Determine the [X, Y] coordinate at the center of the cell enclosing the given text.  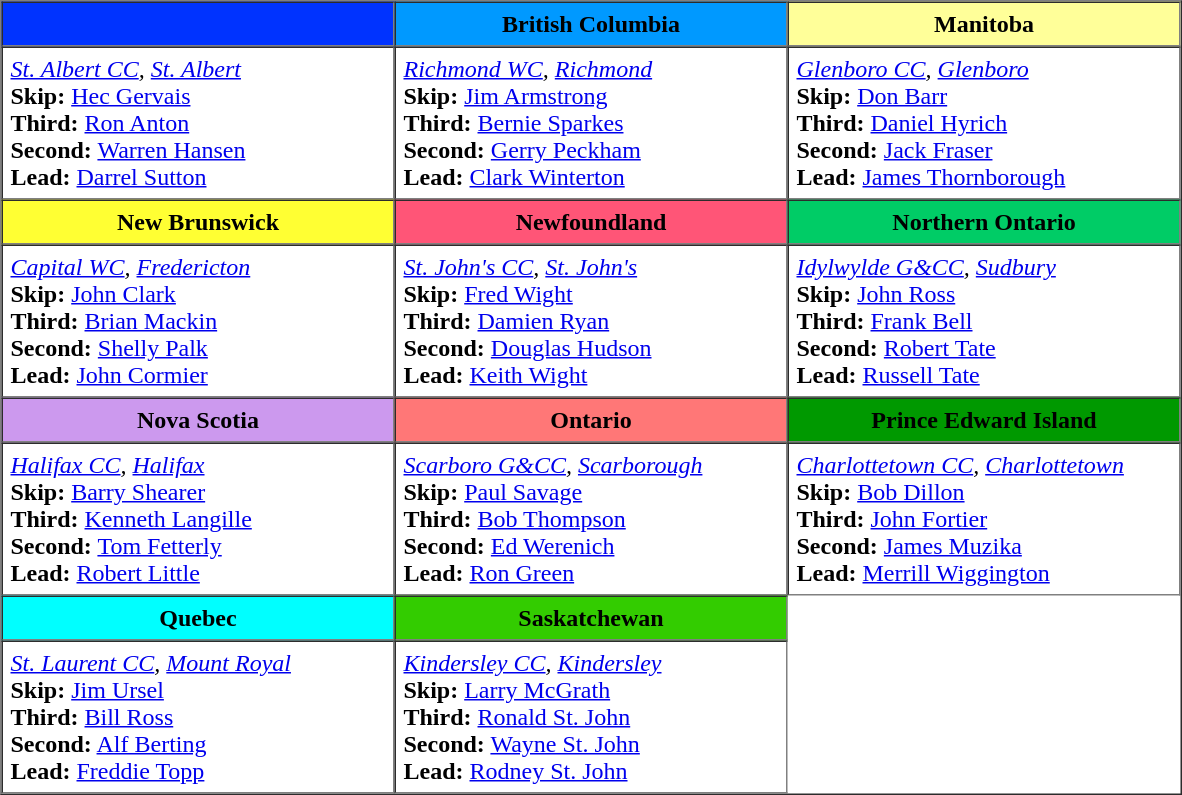
British Columbia [590, 24]
Halifax CC, HalifaxSkip: Barry Shearer Third: Kenneth Langille Second: Tom Fetterly Lead: Robert Little [198, 518]
Manitoba [984, 24]
Nova Scotia [198, 420]
Glenboro CC, GlenboroSkip: Don Barr Third: Daniel Hyrich Second: Jack Fraser Lead: James Thornborough [984, 122]
Kindersley CC, KindersleySkip: Larry McGrath Third: Ronald St. John Second: Wayne St. John Lead: Rodney St. John [590, 716]
Charlottetown CC, CharlottetownSkip: Bob Dillon Third: John Fortier Second: James Muzika Lead: Merrill Wiggington [984, 518]
Ontario [590, 420]
St. Laurent CC, Mount RoyalSkip: Jim Ursel Third: Bill Ross Second: Alf Berting Lead: Freddie Topp [198, 716]
Saskatchewan [590, 618]
St. John's CC, St. John'sSkip: Fred Wight Third: Damien Ryan Second: Douglas Hudson Lead: Keith Wight [590, 320]
Prince Edward Island [984, 420]
Scarboro G&CC, ScarboroughSkip: Paul Savage Third: Bob Thompson Second: Ed Werenich Lead: Ron Green [590, 518]
Capital WC, FrederictonSkip: John Clark Third: Brian Mackin Second: Shelly Palk Lead: John Cormier [198, 320]
Idylwylde G&CC, SudburySkip: John Ross Third: Frank Bell Second: Robert Tate Lead: Russell Tate [984, 320]
Richmond WC, RichmondSkip: Jim Armstrong Third: Bernie Sparkes Second: Gerry Peckham Lead: Clark Winterton [590, 122]
Quebec [198, 618]
Newfoundland [590, 222]
Northern Ontario [984, 222]
New Brunswick [198, 222]
St. Albert CC, St. AlbertSkip: Hec Gervais Third: Ron Anton Second: Warren Hansen Lead: Darrel Sutton [198, 122]
